Pinpoint the cell where the given text exists, returning its [x, y] midpoint coordinate. 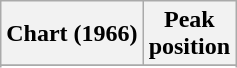
Chart (1966) [72, 34]
Peak position [189, 34]
